For the text-containing cell, return its midpoint in [x, y] coordinate format. 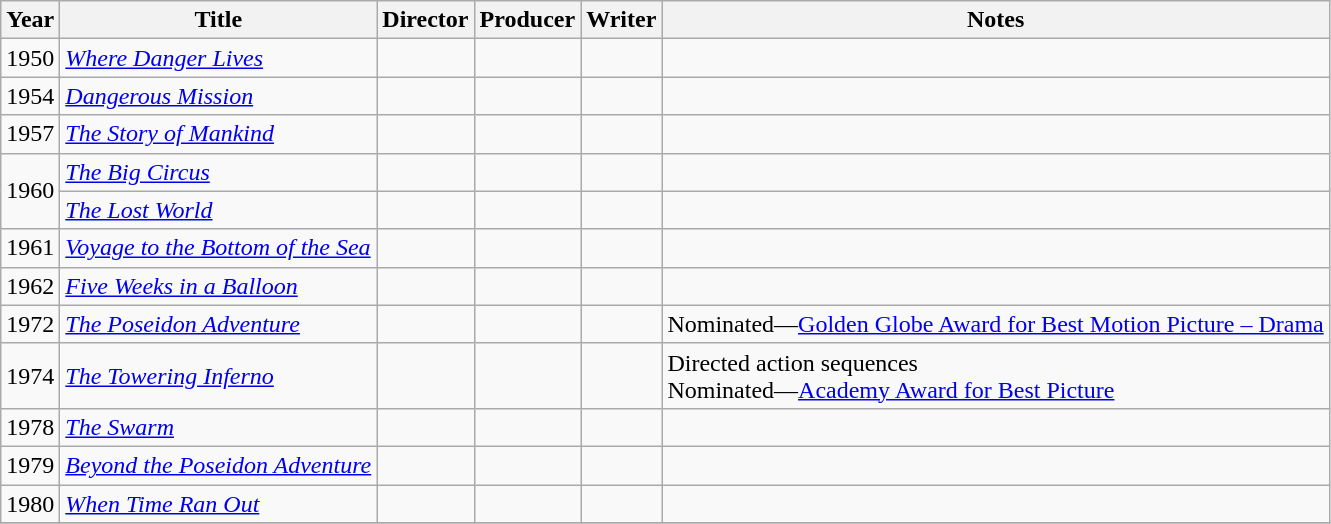
Producer [528, 20]
1979 [30, 465]
1960 [30, 191]
When Time Ran Out [218, 503]
The Towering Inferno [218, 376]
Directed action sequencesNominated—Academy Award for Best Picture [996, 376]
1954 [30, 96]
1978 [30, 427]
The Swarm [218, 427]
The Big Circus [218, 172]
1957 [30, 134]
Dangerous Mission [218, 96]
Five Weeks in a Balloon [218, 286]
1974 [30, 376]
Beyond the Poseidon Adventure [218, 465]
Title [218, 20]
1972 [30, 324]
The Poseidon Adventure [218, 324]
Writer [622, 20]
Voyage to the Bottom of the Sea [218, 248]
Year [30, 20]
Director [426, 20]
The Lost World [218, 210]
1961 [30, 248]
The Story of Mankind [218, 134]
1980 [30, 503]
1950 [30, 58]
1962 [30, 286]
Notes [996, 20]
Where Danger Lives [218, 58]
Nominated—Golden Globe Award for Best Motion Picture – Drama [996, 324]
